Capture the cell that displays the provided text and extract its (x, y) central coordinate. 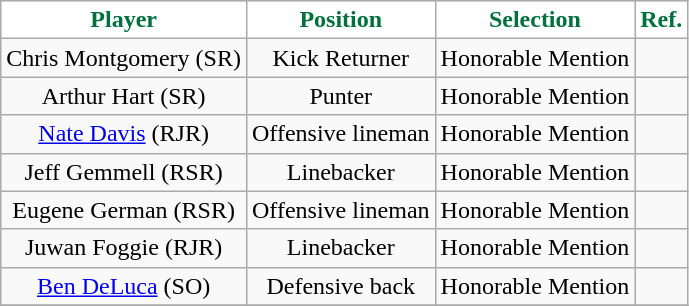
Ben DeLuca (SO) (124, 286)
Defensive back (340, 286)
Juwan Foggie (RJR) (124, 248)
Position (340, 20)
Jeff Gemmell (RSR) (124, 172)
Arthur Hart (SR) (124, 96)
Chris Montgomery (SR) (124, 58)
Ref. (662, 20)
Punter (340, 96)
Nate Davis (RJR) (124, 134)
Kick Returner (340, 58)
Selection (535, 20)
Eugene German (RSR) (124, 210)
Player (124, 20)
